Scan for the cell matching the given text and deliver its [x, y] coordinate at center. 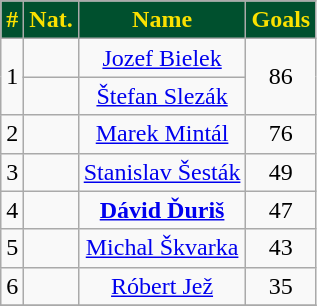
Štefan Slezák [162, 96]
35 [281, 286]
76 [281, 134]
3 [12, 172]
Nat. [51, 20]
Dávid Ďuriš [162, 210]
49 [281, 172]
43 [281, 248]
47 [281, 210]
# [12, 20]
Goals [281, 20]
5 [12, 248]
6 [12, 286]
86 [281, 77]
1 [12, 77]
2 [12, 134]
Jozef Bielek [162, 58]
Michal Škvarka [162, 248]
4 [12, 210]
Róbert Jež [162, 286]
Marek Mintál [162, 134]
Name [162, 20]
Stanislav Šesták [162, 172]
